Return [X, Y] of the center of cell containing provided text 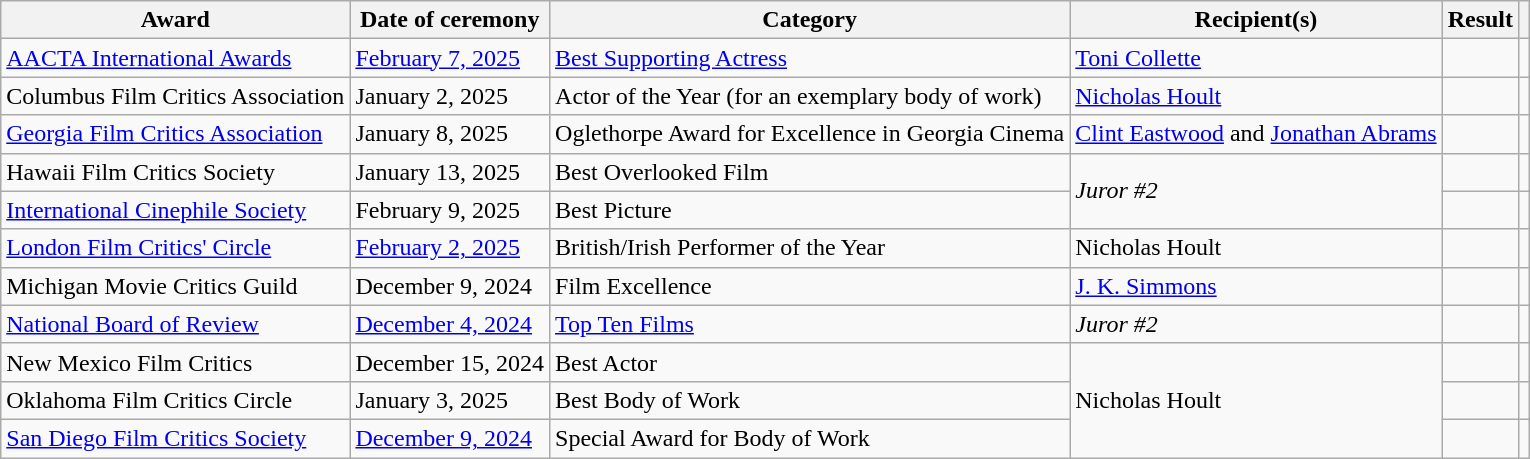
Michigan Movie Critics Guild [176, 286]
February 7, 2025 [450, 58]
Film Excellence [810, 286]
January 3, 2025 [450, 400]
Oglethorpe Award for Excellence in Georgia Cinema [810, 134]
Result [1480, 20]
Date of ceremony [450, 20]
Category [810, 20]
Best Picture [810, 210]
Toni Collette [1256, 58]
International Cinephile Society [176, 210]
London Film Critics' Circle [176, 248]
Best Overlooked Film [810, 172]
Hawaii Film Critics Society [176, 172]
Award [176, 20]
January 13, 2025 [450, 172]
February 2, 2025 [450, 248]
San Diego Film Critics Society [176, 438]
Best Actor [810, 362]
Actor of the Year (for an exemplary body of work) [810, 96]
J. K. Simmons [1256, 286]
Recipient(s) [1256, 20]
AACTA International Awards [176, 58]
February 9, 2025 [450, 210]
Clint Eastwood and Jonathan Abrams [1256, 134]
Columbus Film Critics Association [176, 96]
Georgia Film Critics Association [176, 134]
January 8, 2025 [450, 134]
Top Ten Films [810, 324]
Best Body of Work [810, 400]
December 4, 2024 [450, 324]
Oklahoma Film Critics Circle [176, 400]
New Mexico Film Critics [176, 362]
Special Award for Body of Work [810, 438]
December 15, 2024 [450, 362]
Best Supporting Actress [810, 58]
January 2, 2025 [450, 96]
British/Irish Performer of the Year [810, 248]
National Board of Review [176, 324]
